Determine the [x, y] coordinate at the center of the cell enclosing the given text.  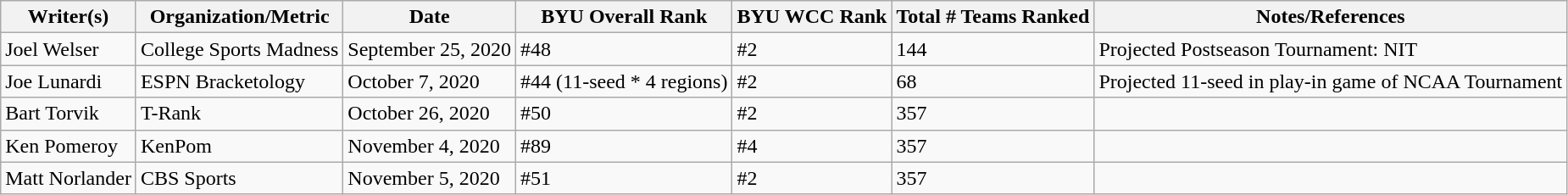
BYU WCC Rank [812, 17]
68 [993, 81]
KenPom [239, 146]
Projected Postseason Tournament: NIT [1331, 49]
BYU Overall Rank [624, 17]
#51 [624, 178]
College Sports Madness [239, 49]
Writer(s) [69, 17]
Ken Pomeroy [69, 146]
#89 [624, 146]
Organization/Metric [239, 17]
Notes/References [1331, 17]
November 5, 2020 [430, 178]
Bart Torvik [69, 114]
Date [430, 17]
#48 [624, 49]
October 26, 2020 [430, 114]
October 7, 2020 [430, 81]
Total # Teams Ranked [993, 17]
#44 (11-seed * 4 regions) [624, 81]
Joel Welser [69, 49]
#4 [812, 146]
#50 [624, 114]
Matt Norlander [69, 178]
September 25, 2020 [430, 49]
T-Rank [239, 114]
ESPN Bracketology [239, 81]
November 4, 2020 [430, 146]
Joe Lunardi [69, 81]
144 [993, 49]
CBS Sports [239, 178]
Projected 11-seed in play-in game of NCAA Tournament [1331, 81]
